Return (X, Y) of the center of cell containing provided text 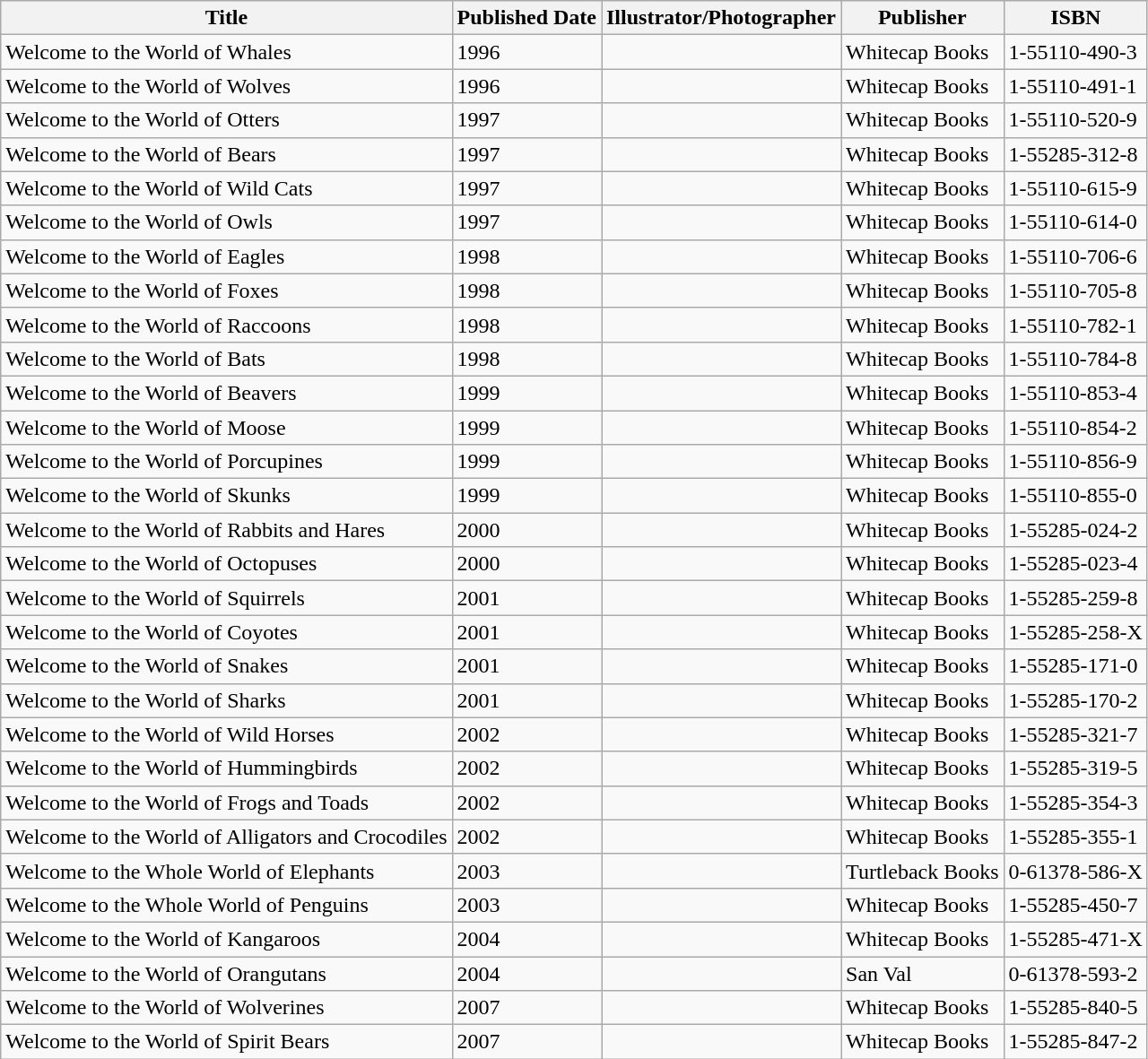
1-55285-319-5 (1075, 768)
1-55285-258-X (1075, 632)
Welcome to the World of Otters (226, 120)
Welcome to the World of Owls (226, 222)
1-55285-355-1 (1075, 837)
1-55110-705-8 (1075, 291)
1-55285-023-4 (1075, 564)
1-55285-321-7 (1075, 734)
1-55285-171-0 (1075, 666)
Welcome to the World of Kangaroos (226, 939)
Welcome to the World of Skunks (226, 496)
Welcome to the World of Hummingbirds (226, 768)
Welcome to the World of Bats (226, 359)
ISBN (1075, 18)
1-55285-259-8 (1075, 598)
1-55110-784-8 (1075, 359)
1-55110-520-9 (1075, 120)
Welcome to the World of Spirit Bears (226, 1042)
Welcome to the World of Wolverines (226, 1008)
Welcome to the World of Rabbits and Hares (226, 530)
1-55110-614-0 (1075, 222)
1-55110-491-1 (1075, 86)
Welcome to the World of Snakes (226, 666)
Welcome to the World of Squirrels (226, 598)
Welcome to the World of Raccoons (226, 325)
Welcome to the World of Porcupines (226, 462)
Welcome to the World of Wild Horses (226, 734)
Welcome to the World of Wolves (226, 86)
Welcome to the World of Moose (226, 428)
Welcome to the World of Beavers (226, 393)
1-55285-450-7 (1075, 905)
1-55110-490-3 (1075, 52)
1-55285-471-X (1075, 939)
Welcome to the Whole World of Elephants (226, 871)
Welcome to the World of Orangutans (226, 973)
1-55285-847-2 (1075, 1042)
1-55110-615-9 (1075, 188)
1-55285-840-5 (1075, 1008)
San Val (923, 973)
Welcome to the World of Bears (226, 154)
Turtleback Books (923, 871)
Welcome to the World of Frogs and Toads (226, 803)
Welcome to the World of Alligators and Crocodiles (226, 837)
Welcome to the World of Wild Cats (226, 188)
1-55285-024-2 (1075, 530)
Welcome to the World of Coyotes (226, 632)
1-55110-855-0 (1075, 496)
Welcome to the World of Foxes (226, 291)
Illustrator/Photographer (721, 18)
1-55285-170-2 (1075, 700)
1-55285-354-3 (1075, 803)
Welcome to the World of Whales (226, 52)
1-55110-706-6 (1075, 256)
1-55110-856-9 (1075, 462)
Publisher (923, 18)
1-55110-782-1 (1075, 325)
Title (226, 18)
1-55285-312-8 (1075, 154)
0-61378-593-2 (1075, 973)
Welcome to the Whole World of Penguins (226, 905)
Welcome to the World of Octopuses (226, 564)
Published Date (526, 18)
0-61378-586-X (1075, 871)
1-55110-853-4 (1075, 393)
1-55110-854-2 (1075, 428)
Welcome to the World of Eagles (226, 256)
Welcome to the World of Sharks (226, 700)
